Capture the cell that displays the provided text and extract its [x, y] central coordinate. 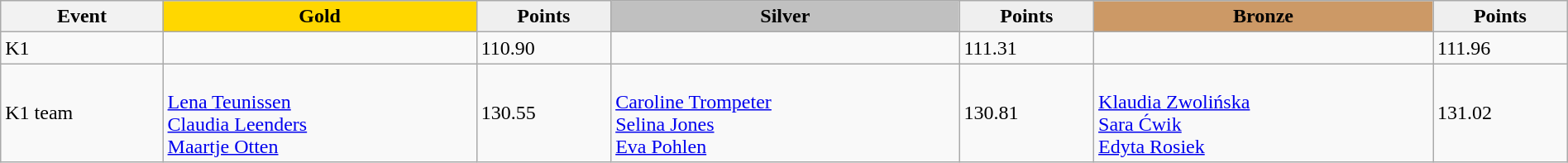
K1 team [82, 113]
Event [82, 17]
110.90 [544, 48]
Klaudia ZwolińskaSara ĆwikEdyta Rosiek [1264, 113]
Gold [319, 17]
Caroline TrompeterSelina JonesEva Pohlen [786, 113]
Silver [786, 17]
130.55 [544, 113]
130.81 [1027, 113]
Lena TeunissenClaudia LeendersMaartje Otten [319, 113]
131.02 [1500, 113]
Bronze [1264, 17]
111.31 [1027, 48]
111.96 [1500, 48]
K1 [82, 48]
